Identify which cell holds the provided text, then report its [X, Y] central coordinate. 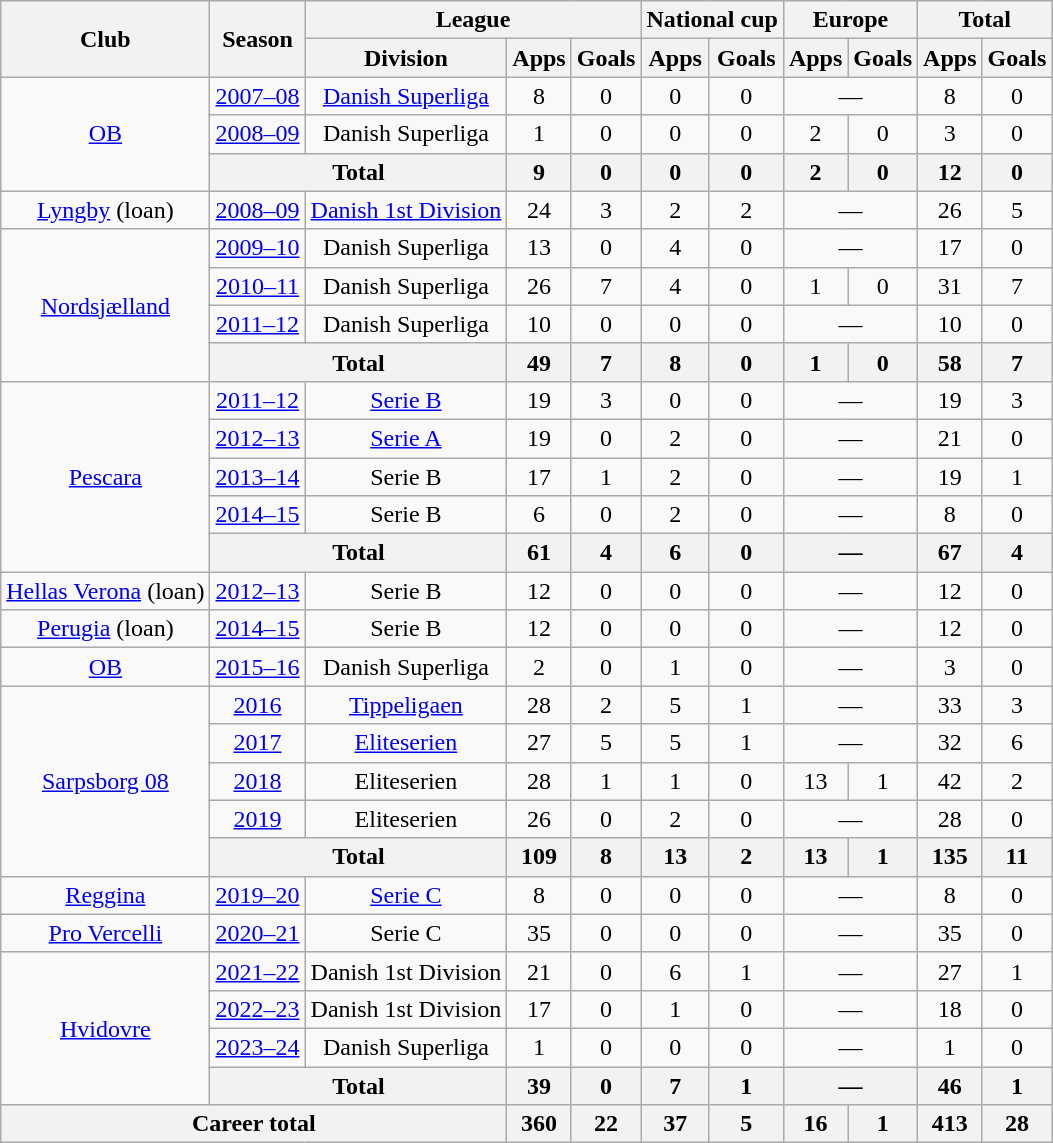
11 [1017, 857]
2010–11 [258, 286]
Pro Vercelli [106, 933]
Perugia (loan) [106, 629]
24 [539, 210]
National cup [712, 20]
42 [950, 781]
Europe [850, 20]
Hvidovre [106, 1028]
61 [539, 553]
2022–23 [258, 1009]
Tippeligaen [406, 705]
Season [258, 39]
2019 [258, 819]
2023–24 [258, 1047]
2017 [258, 743]
33 [950, 705]
Serie A [406, 438]
2018 [258, 781]
2021–22 [258, 971]
Division [406, 58]
2015–16 [258, 667]
Hellas Verona (loan) [106, 591]
32 [950, 743]
Reggina [106, 895]
31 [950, 286]
16 [815, 1124]
Sarpsborg 08 [106, 781]
135 [950, 857]
2020–21 [258, 933]
2009–10 [258, 248]
39 [539, 1085]
46 [950, 1085]
2007–08 [258, 96]
49 [539, 362]
22 [606, 1124]
League [473, 20]
Career total [254, 1124]
58 [950, 362]
Nordsjælland [106, 305]
Club [106, 39]
2016 [258, 705]
67 [950, 553]
2013–14 [258, 477]
37 [675, 1124]
9 [539, 172]
2019–20 [258, 895]
109 [539, 857]
18 [950, 1009]
360 [539, 1124]
Lyngby (loan) [106, 210]
Pescara [106, 476]
413 [950, 1124]
